Output the [X, Y] coordinate of the center of the cell containing the given text.  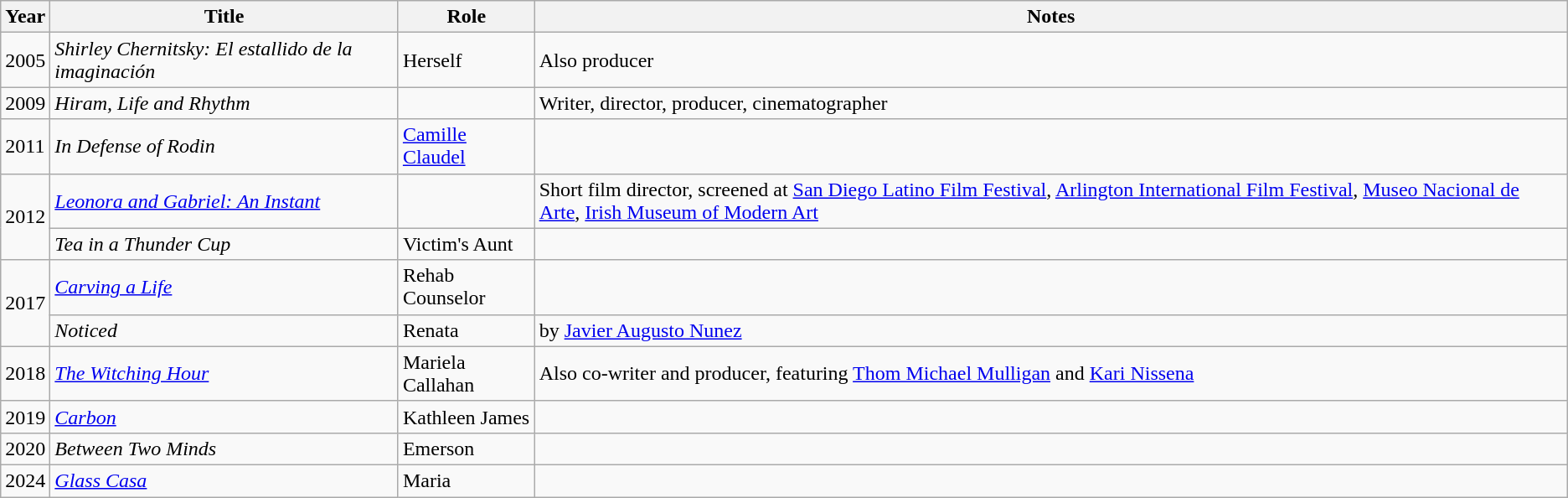
Hiram, Life and Rhythm [224, 103]
The Witching Hour [224, 374]
2005 [25, 60]
Mariela Callahan [466, 374]
Shirley Chernitsky: El estallido de la imaginación [224, 60]
Role [466, 17]
Notes [1050, 17]
Camille Claudel [466, 146]
Glass Casa [224, 480]
Year [25, 17]
Carbon [224, 417]
Carving a Life [224, 287]
Leonora and Gabriel: An Instant [224, 201]
2024 [25, 480]
Between Two Minds [224, 449]
2020 [25, 449]
Emerson [466, 449]
2018 [25, 374]
Tea in a Thunder Cup [224, 244]
Title [224, 17]
In Defense of Rodin [224, 146]
Herself [466, 60]
2012 [25, 216]
Also co-writer and producer, featuring Thom Michael Mulligan and Kari Nissena [1050, 374]
Victim's Aunt [466, 244]
Writer, director, producer, cinematographer [1050, 103]
Rehab Counselor [466, 287]
2011 [25, 146]
2017 [25, 303]
Also producer [1050, 60]
2019 [25, 417]
Noticed [224, 330]
2009 [25, 103]
by Javier Augusto Nunez [1050, 330]
Maria [466, 480]
Renata [466, 330]
Kathleen James [466, 417]
